From the cell containing the given text, extract its center point as (X, Y) coordinate. 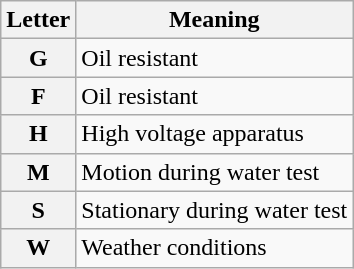
Stationary during water test (214, 210)
High voltage apparatus (214, 134)
S (38, 210)
H (38, 134)
Weather conditions (214, 248)
Meaning (214, 20)
F (38, 96)
Letter (38, 20)
Motion during water test (214, 172)
M (38, 172)
W (38, 248)
G (38, 58)
